Output the [x, y] coordinate of the center of the cell containing the given text.  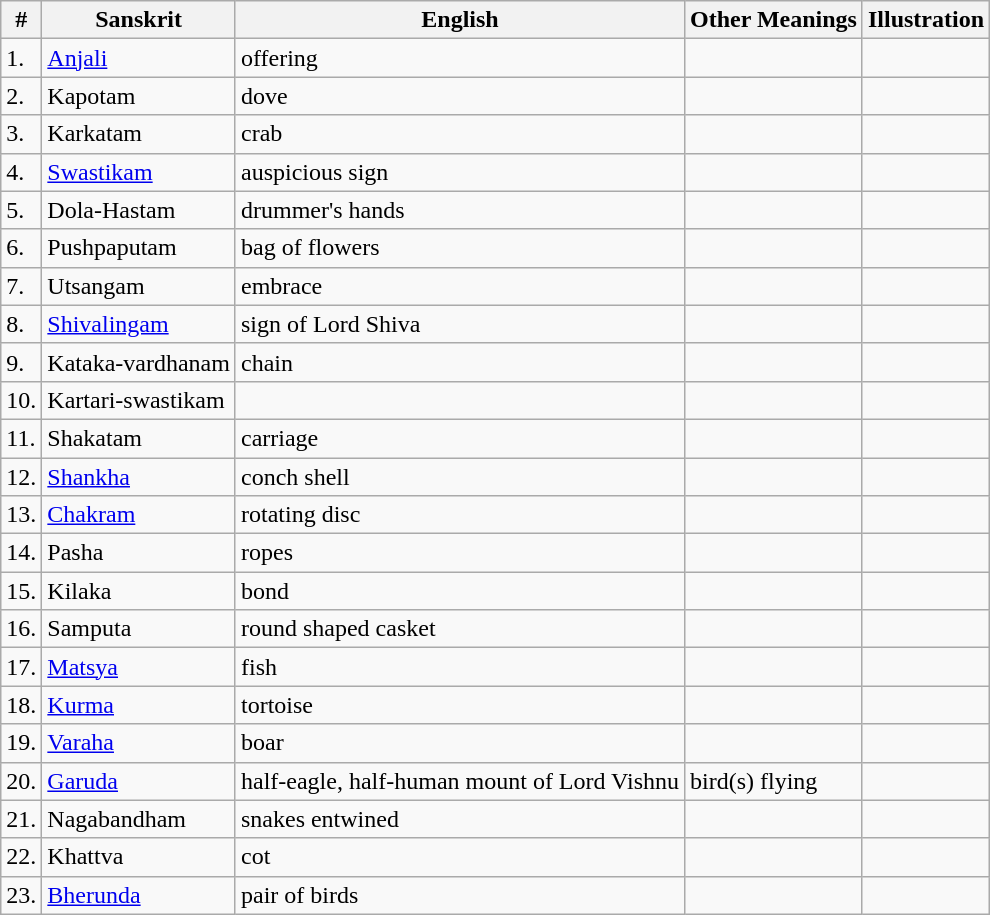
Garuda [139, 781]
19. [22, 743]
Kataka-vardhanam [139, 362]
14. [22, 553]
Other Meanings [774, 20]
cot [460, 857]
conch shell [460, 477]
rotating disc [460, 515]
carriage [460, 438]
ropes [460, 553]
Shankha [139, 477]
round shaped casket [460, 629]
Varaha [139, 743]
Utsangam [139, 286]
bond [460, 591]
9. [22, 362]
4. [22, 172]
Kilaka [139, 591]
10. [22, 400]
offering [460, 58]
13. [22, 515]
embrace [460, 286]
tortoise [460, 705]
dove [460, 96]
1. [22, 58]
English [460, 20]
16. [22, 629]
Shakatam [139, 438]
Kapotam [139, 96]
Shivalingam [139, 324]
Nagabandham [139, 819]
7. [22, 286]
12. [22, 477]
21. [22, 819]
Samputa [139, 629]
20. [22, 781]
Kurma [139, 705]
fish [460, 667]
pair of birds [460, 895]
11. [22, 438]
22. [22, 857]
Karkatam [139, 134]
boar [460, 743]
snakes entwined [460, 819]
Kartari-swastikam [139, 400]
chain [460, 362]
auspicious sign [460, 172]
crab [460, 134]
drummer's hands [460, 210]
Bherunda [139, 895]
6. [22, 248]
2. [22, 96]
sign of Lord Shiva [460, 324]
Anjali [139, 58]
Illustration [926, 20]
half-eagle, half-human mount of Lord Vishnu [460, 781]
15. [22, 591]
bird(s) flying [774, 781]
# [22, 20]
17. [22, 667]
Pushpaputam [139, 248]
Matsya [139, 667]
8. [22, 324]
23. [22, 895]
Chakram [139, 515]
Sanskrit [139, 20]
5. [22, 210]
Pasha [139, 553]
Dola-Hastam [139, 210]
18. [22, 705]
3. [22, 134]
bag of flowers [460, 248]
Swastikam [139, 172]
Khattva [139, 857]
